Provide the [X, Y] coordinate of the cell's center where the given text is located.  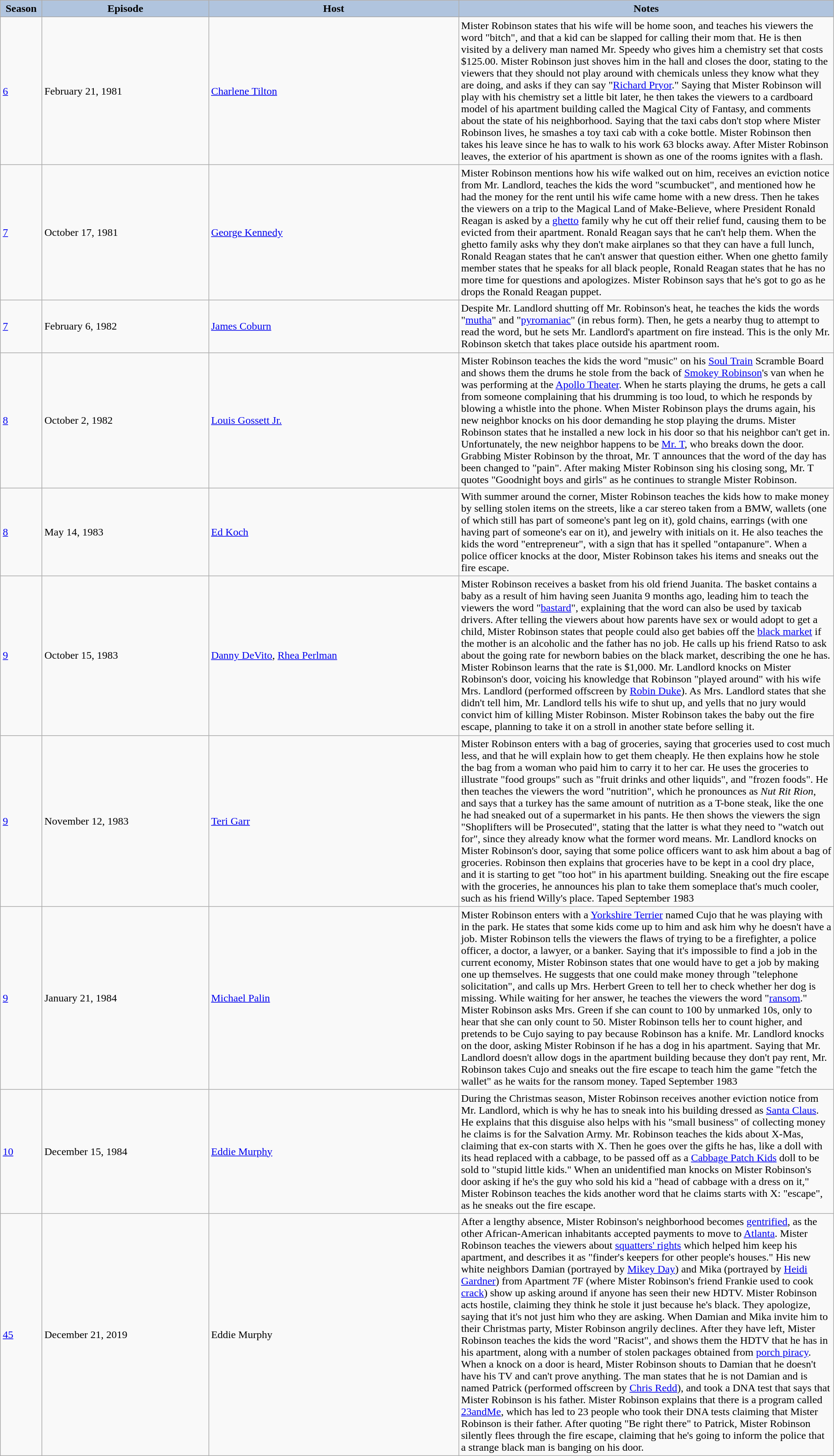
October 2, 1982 [125, 420]
Notes [647, 9]
December 15, 1984 [125, 1151]
October 17, 1981 [125, 232]
February 6, 1982 [125, 326]
Episode [125, 9]
James Coburn [333, 326]
Louis Gossett Jr. [333, 420]
10 [21, 1151]
Host [333, 9]
December 21, 2019 [125, 1334]
May 14, 1983 [125, 532]
October 15, 1983 [125, 656]
45 [21, 1334]
George Kennedy [333, 232]
Charlene Tilton [333, 91]
6 [21, 91]
Teri Garr [333, 821]
January 21, 1984 [125, 998]
Danny DeVito, Rhea Perlman [333, 656]
Michael Palin [333, 998]
Ed Koch [333, 532]
Season [21, 9]
November 12, 1983 [125, 821]
February 21, 1981 [125, 91]
